From the cell containing the given text, extract its center point as (x, y) coordinate. 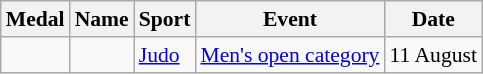
Judo (165, 55)
Medal (36, 19)
Event (290, 19)
Date (433, 19)
11 August (433, 55)
Name (102, 19)
Sport (165, 19)
Men's open category (290, 55)
